Detect which cell encompasses the target text, then output its [x, y] center coordinate. 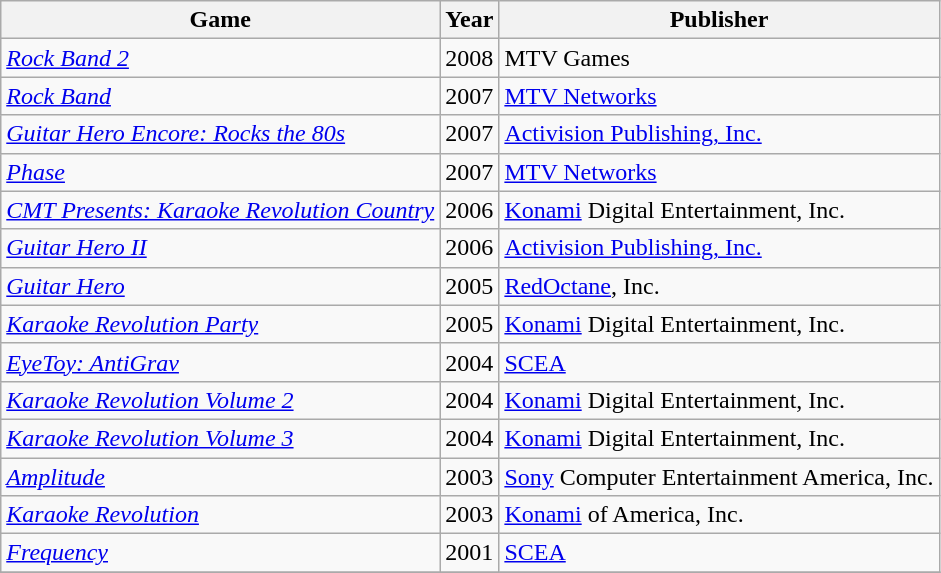
Karaoke Revolution Party [220, 324]
Phase [220, 172]
Frequency [220, 553]
RedOctane, Inc. [719, 286]
Guitar Hero Encore: Rocks the 80s [220, 134]
Guitar Hero [220, 286]
Rock Band [220, 96]
EyeToy: AntiGrav [220, 362]
CMT Presents: Karaoke Revolution Country [220, 210]
Game [220, 20]
2008 [470, 58]
Konami of America, Inc. [719, 515]
Amplitude [220, 477]
2001 [470, 553]
Rock Band 2 [220, 58]
Sony Computer Entertainment America, Inc. [719, 477]
Year [470, 20]
Guitar Hero II [220, 248]
Karaoke Revolution Volume 3 [220, 438]
Karaoke Revolution Volume 2 [220, 400]
Karaoke Revolution [220, 515]
Publisher [719, 20]
MTV Games [719, 58]
